Extract the [X, Y] coordinate from the center of the cell holding the provided text.  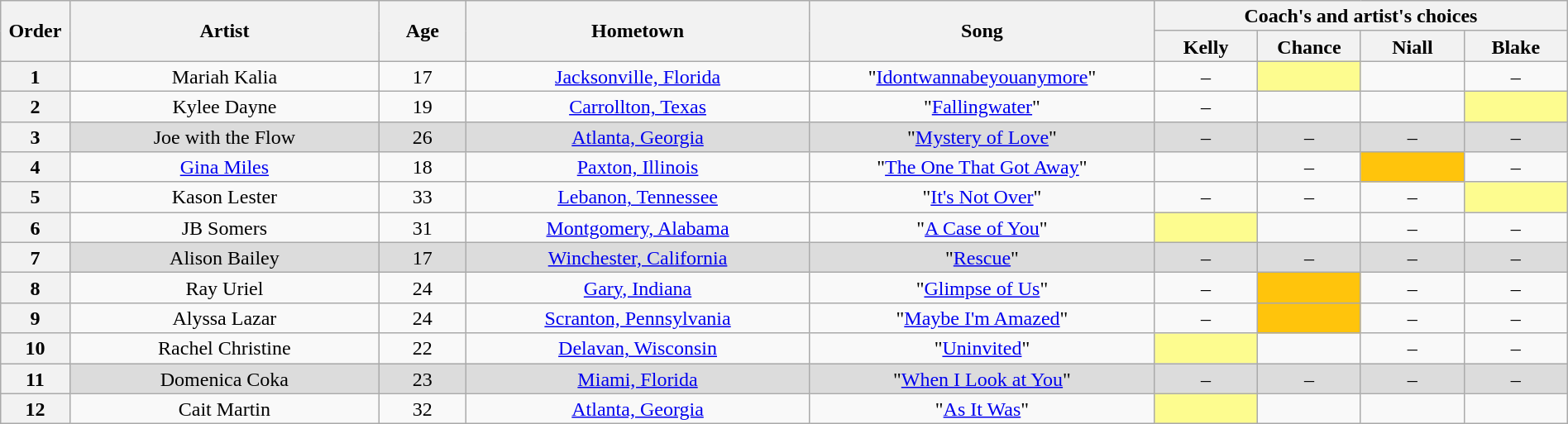
Montgomery, Alabama [638, 228]
Miami, Florida [638, 379]
Winchester, California [638, 258]
Alyssa Lazar [225, 317]
"Glimpse of Us" [982, 288]
23 [423, 379]
19 [423, 106]
"It's Not Over" [982, 197]
"Rescue" [982, 258]
Hometown [638, 31]
22 [423, 349]
Joe with the Flow [225, 137]
5 [35, 197]
Kelly [1206, 46]
9 [35, 317]
32 [423, 408]
Scranton, Pennsylvania [638, 317]
Gina Miles [225, 167]
Lebanon, Tennessee [638, 197]
Cait Martin [225, 408]
Artist [225, 31]
11 [35, 379]
"Fallingwater" [982, 106]
Alison Bailey [225, 258]
Delavan, Wisconsin [638, 349]
Order [35, 31]
Kylee Dayne [225, 106]
JB Somers [225, 228]
8 [35, 288]
"The One That Got Away" [982, 167]
12 [35, 408]
6 [35, 228]
Jacksonville, Florida [638, 76]
Rachel Christine [225, 349]
"Maybe I'm Amazed" [982, 317]
Age [423, 31]
Gary, Indiana [638, 288]
Paxton, Illinois [638, 167]
31 [423, 228]
1 [35, 76]
26 [423, 137]
Domenica Coka [225, 379]
"Uninvited" [982, 349]
"When I Look at You" [982, 379]
Niall [1413, 46]
Kason Lester [225, 197]
18 [423, 167]
33 [423, 197]
"Mystery of Love" [982, 137]
2 [35, 106]
10 [35, 349]
Mariah Kalia [225, 76]
Song [982, 31]
Chance [1310, 46]
Ray Uriel [225, 288]
"A Case of You" [982, 228]
"Idontwannabeyouanymore" [982, 76]
Coach's and artist's choices [1361, 17]
Blake [1515, 46]
3 [35, 137]
4 [35, 167]
"As It Was" [982, 408]
Carrollton, Texas [638, 106]
7 [35, 258]
